Locate the cell with the specified text and output its (X, Y) center coordinate. 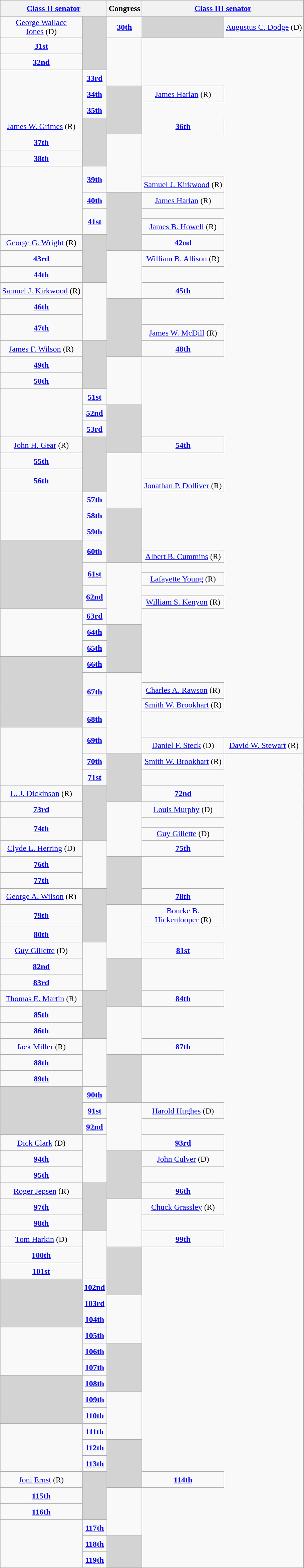
David W. Stewart (R) (264, 745)
59th (94, 532)
64th (94, 632)
62nd (94, 597)
79th (41, 915)
80th (41, 934)
101st (41, 1271)
33rd (94, 78)
116th (41, 1512)
97th (41, 1207)
66th (94, 664)
72nd (183, 793)
41st (94, 222)
Chuck Grassley (R) (183, 1207)
50th (41, 381)
102nd (94, 1287)
Class III senator (223, 8)
Thomas E. Martin (R) (41, 998)
Albert B. Cummins (R) (183, 556)
76th (41, 864)
William B. Allison (R) (183, 259)
83rd (41, 982)
53rd (94, 429)
36th (183, 126)
70th (94, 761)
John Culver (D) (183, 1159)
95th (41, 1175)
Jack Miller (R) (41, 1046)
James W. Grimes (R) (41, 126)
Clyde L. Herring (D) (41, 848)
75th (183, 848)
84th (183, 998)
77th (41, 880)
30th (124, 27)
65th (94, 648)
Tom Harkin (D) (41, 1239)
48th (183, 349)
Roger Jepsen (R) (41, 1191)
56th (41, 481)
42nd (183, 243)
111th (94, 1431)
71st (94, 777)
103rd (94, 1303)
39th (94, 179)
52nd (94, 413)
69th (94, 740)
78th (183, 896)
60th (94, 551)
58th (94, 516)
Augustus C. Dodge (D) (264, 27)
119th (94, 1560)
86th (41, 1030)
63rd (94, 616)
37th (41, 142)
96th (183, 1191)
92nd (94, 1127)
93rd (183, 1143)
35th (94, 110)
James W. McDill (R) (183, 333)
91st (94, 1110)
34th (94, 94)
94th (41, 1159)
106th (94, 1351)
James B. Howell (R) (183, 227)
104th (94, 1319)
46th (41, 307)
Jonathan P. Dolliver (R) (183, 486)
100th (41, 1255)
74th (41, 829)
105th (94, 1335)
Louis Murphy (D) (183, 809)
114th (183, 1479)
Joni Ernst (R) (41, 1479)
115th (41, 1495)
Charles A. Rawson (R) (183, 690)
31st (41, 46)
109th (94, 1399)
47th (41, 328)
89th (41, 1078)
82nd (41, 966)
44th (41, 275)
38th (41, 158)
57th (94, 500)
90th (94, 1094)
61st (94, 574)
Dick Clark (D) (41, 1143)
85th (41, 1014)
George WallaceJones (D) (41, 27)
Daniel F. Steck (D) (183, 745)
45th (183, 291)
73rd (41, 809)
George G. Wright (R) (41, 243)
William S. Kenyon (R) (183, 602)
L. J. Dickinson (R) (41, 793)
John H. Gear (R) (41, 445)
54th (183, 445)
99th (183, 1239)
Harold Hughes (D) (183, 1110)
Congress (124, 8)
113th (94, 1463)
Lafayette Young (R) (183, 579)
88th (41, 1062)
98th (41, 1223)
55th (41, 461)
87th (183, 1046)
Bourke B.Hickenlooper (R) (183, 915)
James F. Wilson (R) (41, 349)
81st (183, 950)
George A. Wilson (R) (41, 896)
43rd (41, 259)
112th (94, 1447)
118th (94, 1544)
108th (94, 1383)
107th (94, 1367)
32nd (41, 62)
51st (94, 397)
Class II senator (53, 8)
49th (41, 365)
110th (94, 1415)
68th (94, 719)
117th (94, 1528)
40th (94, 201)
67th (94, 692)
